Capture the cell that displays the provided text and extract its (X, Y) central coordinate. 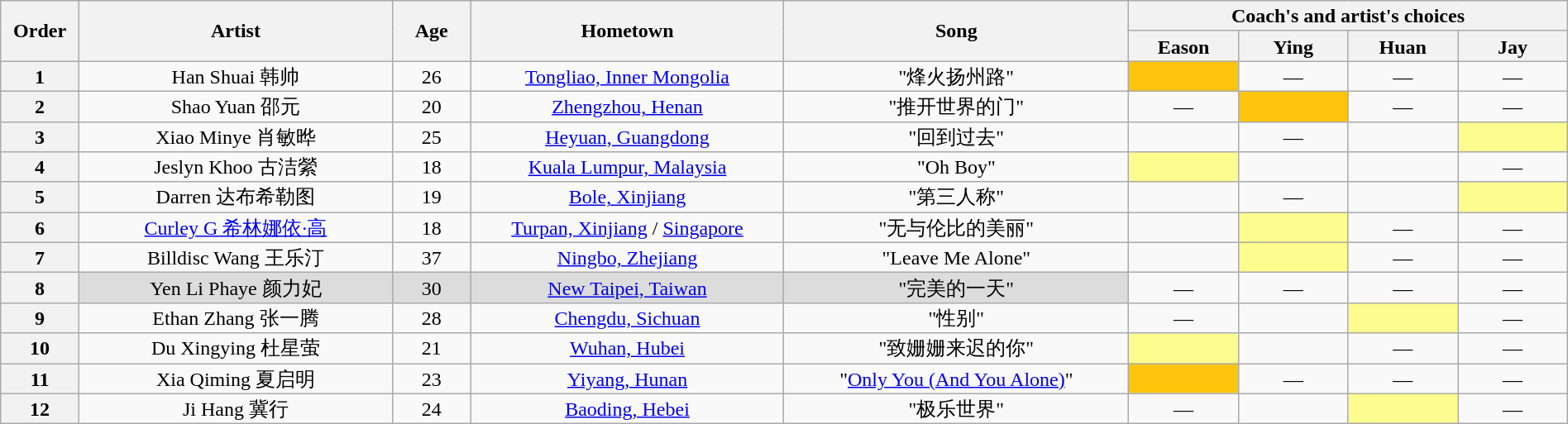
Ethan Zhang 张一腾 (235, 317)
25 (432, 137)
Yen Li Phaye 颜力妃 (235, 288)
20 (432, 106)
"性别" (956, 317)
Jay (1513, 46)
37 (432, 258)
Chengdu, Sichuan (627, 317)
"第三人称" (956, 197)
Artist (235, 31)
Age (432, 31)
4 (40, 167)
"回到过去" (956, 137)
Du Xingying 杜星萤 (235, 349)
30 (432, 288)
Order (40, 31)
Jeslyn Khoo 古洁縈 (235, 167)
Xia Qiming 夏启明 (235, 379)
24 (432, 408)
11 (40, 379)
"无与伦比的美丽" (956, 228)
6 (40, 228)
Han Shuai 韩帅 (235, 76)
2 (40, 106)
Huan (1403, 46)
Song (956, 31)
19 (432, 197)
28 (432, 317)
9 (40, 317)
Ningbo, Zhejiang (627, 258)
Ji Hang 冀行 (235, 408)
Ying (1293, 46)
23 (432, 379)
Yiyang, Hunan (627, 379)
"Leave Me Alone" (956, 258)
3 (40, 137)
"完美的一天" (956, 288)
Hometown (627, 31)
21 (432, 349)
Billdisc Wang 王乐汀 (235, 258)
Bole, Xinjiang (627, 197)
"致姗姗来迟的你" (956, 349)
12 (40, 408)
1 (40, 76)
Curley G 希林娜依·高 (235, 228)
Kuala Lumpur, Malaysia (627, 167)
10 (40, 349)
8 (40, 288)
Wuhan, Hubei (627, 349)
Zhengzhou, Henan (627, 106)
Shao Yuan 邵元 (235, 106)
Tongliao, Inner Mongolia (627, 76)
"推开世界的门" (956, 106)
Xiao Minye 肖敏晔 (235, 137)
New Taipei, Taiwan (627, 288)
7 (40, 258)
"Only You (And You Alone)" (956, 379)
Baoding, Hebei (627, 408)
"极乐世界" (956, 408)
"烽火扬州路" (956, 76)
Eason (1184, 46)
26 (432, 76)
Coach's and artist's choices (1348, 17)
Heyuan, Guangdong (627, 137)
"Oh Boy" (956, 167)
5 (40, 197)
Turpan, Xinjiang / Singapore (627, 228)
Darren 达布希勒图 (235, 197)
